Pinpoint the cell where the given text exists, returning its [x, y] midpoint coordinate. 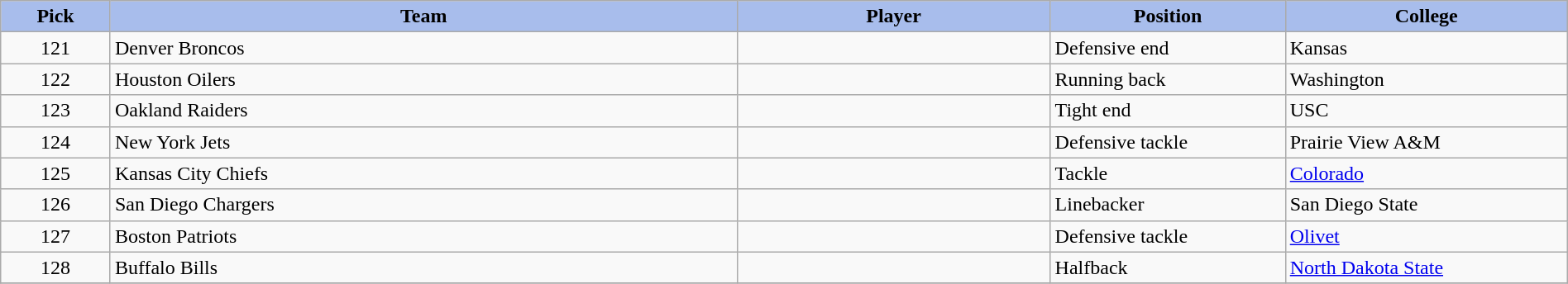
New York Jets [423, 142]
San Diego State [1426, 205]
Defensive end [1168, 48]
125 [56, 173]
Tackle [1168, 173]
128 [56, 267]
Olivet [1426, 236]
Player [893, 17]
Kansas [1426, 48]
Pick [56, 17]
Colorado [1426, 173]
127 [56, 236]
Linebacker [1168, 205]
126 [56, 205]
123 [56, 111]
Denver Broncos [423, 48]
Halfback [1168, 267]
124 [56, 142]
San Diego Chargers [423, 205]
Prairie View A&M [1426, 142]
Boston Patriots [423, 236]
Oakland Raiders [423, 111]
North Dakota State [1426, 267]
Team [423, 17]
Buffalo Bills [423, 267]
Position [1168, 17]
122 [56, 79]
Kansas City Chiefs [423, 173]
121 [56, 48]
Tight end [1168, 111]
Running back [1168, 79]
College [1426, 17]
Houston Oilers [423, 79]
USC [1426, 111]
Washington [1426, 79]
